Output the (X, Y) coordinate of the center of the cell containing the given text.  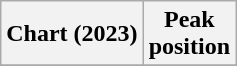
Chart (2023) (72, 34)
Peakposition (189, 34)
